Provide the [x, y] coordinate of the cell's center where the given text is located.  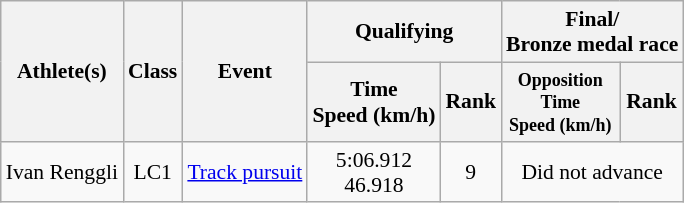
OppositionTimeSpeed (km/h) [560, 102]
Class [152, 72]
5:06.91246.918 [374, 172]
Track pursuit [244, 172]
Final/Bronze medal race [592, 32]
9 [470, 172]
TimeSpeed (km/h) [374, 102]
Did not advance [592, 172]
Athlete(s) [62, 72]
Qualifying [404, 32]
Ivan Renggli [62, 172]
LC1 [152, 172]
Event [244, 72]
